Determine the [x, y] coordinate at the center of the cell enclosing the given text.  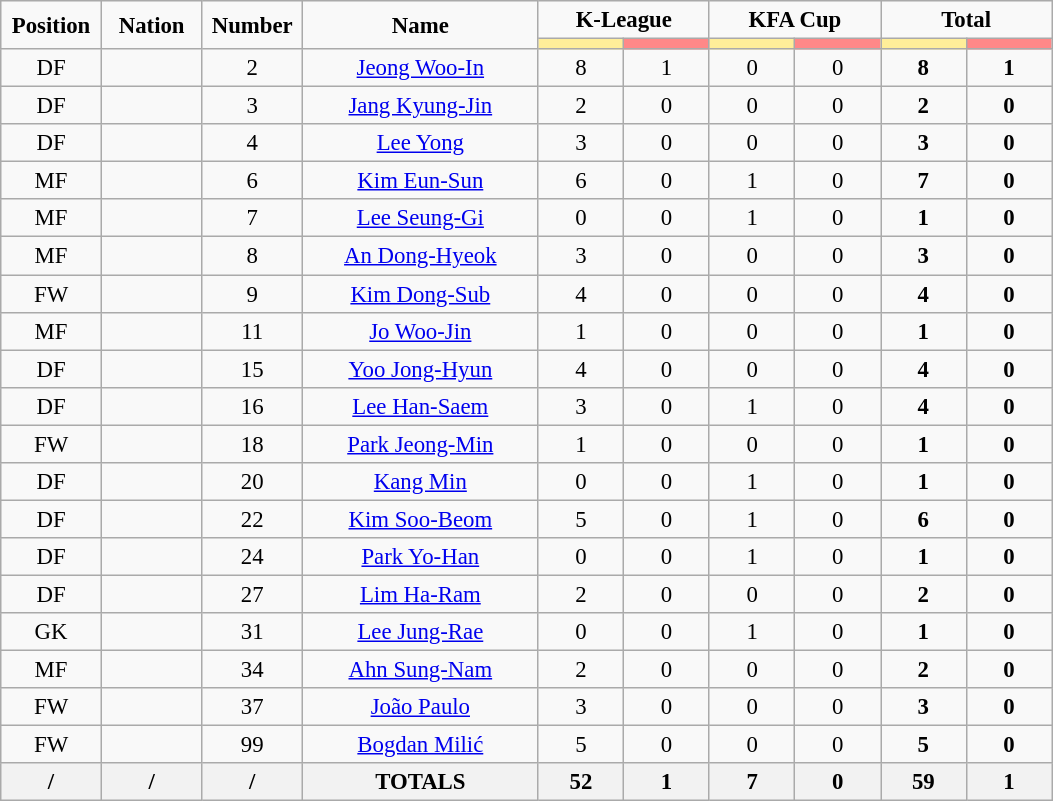
18 [252, 444]
Lee Yong [421, 143]
9 [252, 294]
Nation [152, 25]
59 [923, 782]
Kang Min [421, 482]
20 [252, 482]
24 [252, 557]
52 [581, 782]
Park Jeong-Min [421, 444]
Lim Ha-Ram [421, 594]
34 [252, 670]
16 [252, 406]
11 [252, 331]
TOTALS [421, 782]
Kim Soo-Beom [421, 519]
Lee Jung-Rae [421, 632]
22 [252, 519]
31 [252, 632]
Ahn Sung-Nam [421, 670]
An Dong-Hyeok [421, 256]
Position [52, 25]
Kim Dong-Sub [421, 294]
Kim Eun-Sun [421, 181]
Name [421, 25]
Jeong Woo-In [421, 68]
Jang Kyung-Jin [421, 106]
Lee Seung-Gi [421, 219]
GK [52, 632]
Total [966, 20]
27 [252, 594]
15 [252, 369]
Yoo Jong-Hyun [421, 369]
Lee Han-Saem [421, 406]
Jo Woo-Jin [421, 331]
João Paulo [421, 707]
Number [252, 25]
KFA Cup [794, 20]
Park Yo-Han [421, 557]
37 [252, 707]
K-League [624, 20]
99 [252, 745]
Bogdan Milić [421, 745]
